Provide the [x, y] coordinate of the cell's center where the given text is located.  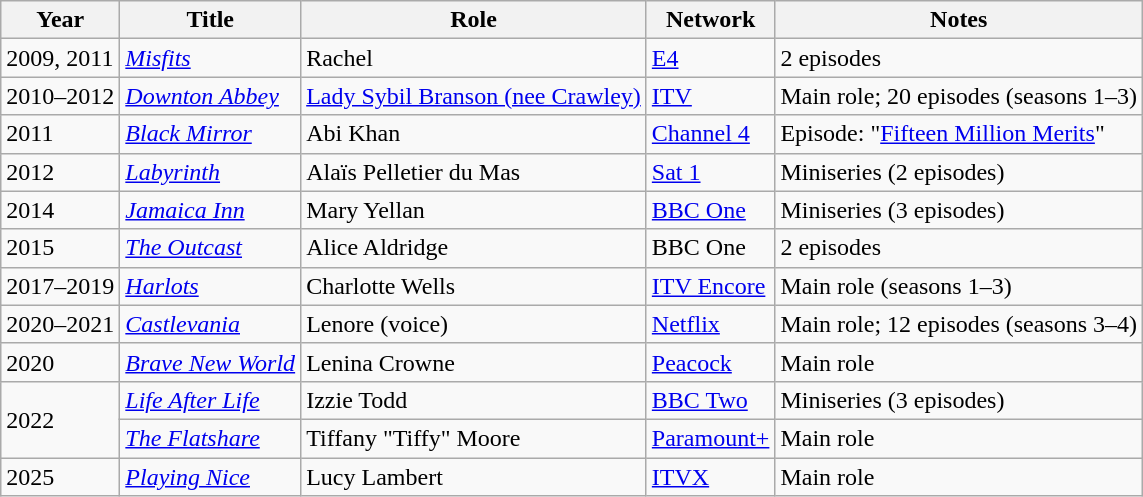
Abi Khan [474, 134]
Lucy Lambert [474, 477]
ITV Encore [710, 286]
E4 [710, 58]
Lenina Crowne [474, 362]
2022 [60, 419]
Tiffany "Tiffy" Moore [474, 438]
2010–2012 [60, 96]
2020 [60, 362]
Episode: "Fifteen Million Merits" [959, 134]
The Flatshare [210, 438]
Lenore (voice) [474, 324]
Notes [959, 20]
Misfits [210, 58]
2009, 2011 [60, 58]
Main role; 12 episodes (seasons 3–4) [959, 324]
Network [710, 20]
Netflix [710, 324]
Paramount+ [710, 438]
2011 [60, 134]
Black Mirror [210, 134]
The Outcast [210, 248]
Role [474, 20]
Alaïs Pelletier du Mas [474, 172]
Life After Life [210, 400]
BBC Two [710, 400]
ITVX [710, 477]
Lady Sybil Branson (nee Crawley) [474, 96]
Jamaica Inn [210, 210]
ITV [710, 96]
Miniseries (2 episodes) [959, 172]
2015 [60, 248]
Main role; 20 episodes (seasons 1–3) [959, 96]
2014 [60, 210]
Downton Abbey [210, 96]
Brave New World [210, 362]
Charlotte Wells [474, 286]
Playing Nice [210, 477]
Sat 1 [710, 172]
Year [60, 20]
Mary Yellan [474, 210]
Castlevania [210, 324]
2012 [60, 172]
2017–2019 [60, 286]
Peacock [710, 362]
2020–2021 [60, 324]
Title [210, 20]
Labyrinth [210, 172]
Rachel [474, 58]
Main role (seasons 1–3) [959, 286]
2025 [60, 477]
Harlots [210, 286]
Alice Aldridge [474, 248]
Channel 4 [710, 134]
Izzie Todd [474, 400]
